Provide the [x, y] coordinate of the cell's center where the given text is located.  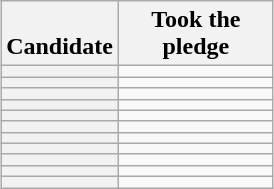
Took the pledge [196, 34]
Candidate [60, 34]
